Pinpoint the cell where the given text exists, returning its [x, y] midpoint coordinate. 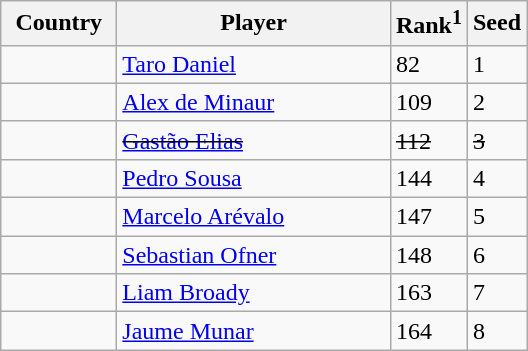
Player [254, 24]
2 [496, 102]
Rank1 [428, 24]
Country [59, 24]
7 [496, 293]
163 [428, 293]
Sebastian Ofner [254, 255]
Jaume Munar [254, 331]
148 [428, 255]
1 [496, 64]
5 [496, 217]
109 [428, 102]
Gastão Elias [254, 140]
144 [428, 178]
112 [428, 140]
3 [496, 140]
Taro Daniel [254, 64]
8 [496, 331]
164 [428, 331]
Liam Broady [254, 293]
4 [496, 178]
Marcelo Arévalo [254, 217]
Alex de Minaur [254, 102]
Pedro Sousa [254, 178]
6 [496, 255]
Seed [496, 24]
147 [428, 217]
82 [428, 64]
